Provide the (X, Y) coordinate of the cell's center where the given text is located.  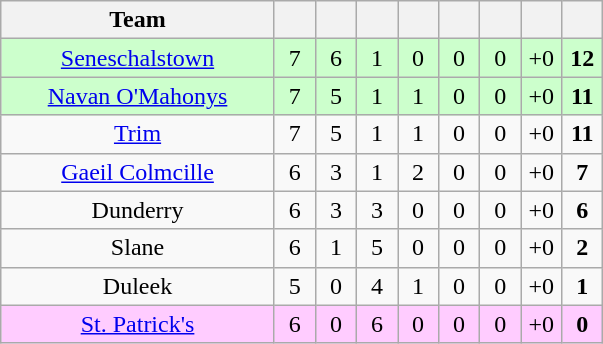
Team (138, 20)
Slane (138, 248)
Gaeil Colmcille (138, 172)
Duleek (138, 286)
4 (376, 286)
Navan O'Mahonys (138, 96)
St. Patrick's (138, 324)
Dunderry (138, 210)
Seneschalstown (138, 58)
Trim (138, 134)
12 (582, 58)
